Scan for the cell matching the given text and deliver its [x, y] coordinate at center. 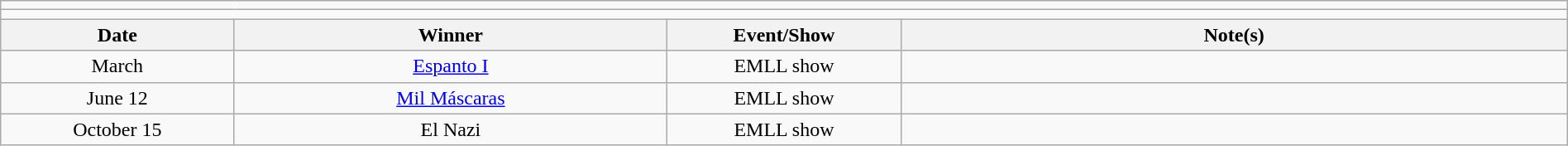
March [117, 66]
Mil Máscaras [451, 98]
Event/Show [784, 35]
June 12 [117, 98]
Espanto I [451, 66]
Winner [451, 35]
Date [117, 35]
El Nazi [451, 129]
Note(s) [1234, 35]
October 15 [117, 129]
